Return the [x, y] coordinate for the center point of the cell that contains the specified text.  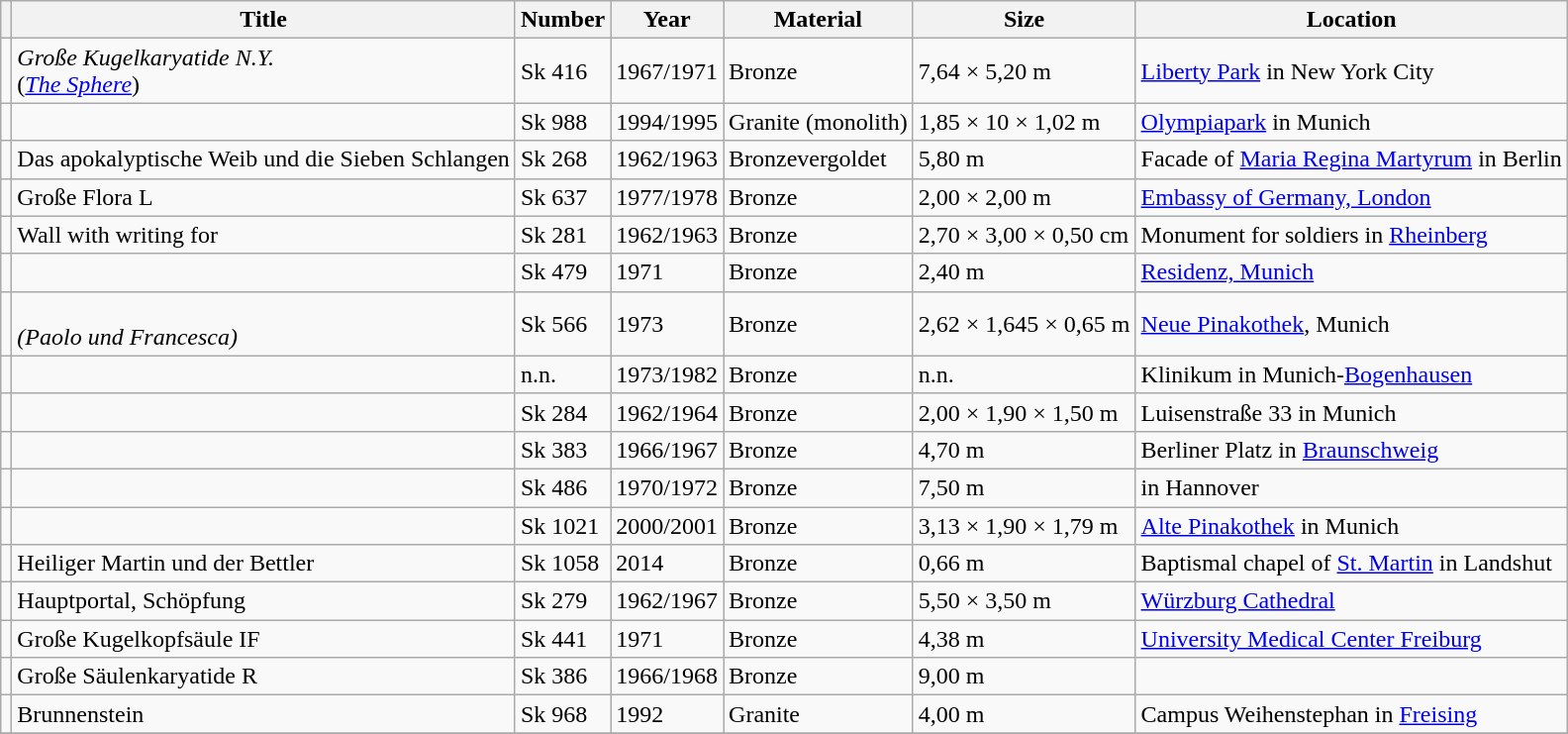
Residenz, Munich [1351, 272]
Sk 1058 [562, 564]
Das apokalyptische Weib und die Sieben Schlangen [263, 159]
Liberty Park in New York City [1351, 71]
2014 [667, 564]
Bronzevergoldet [819, 159]
Sk 416 [562, 71]
Sk 441 [562, 639]
2,00 × 1,90 × 1,50 m [1024, 412]
Sk 968 [562, 714]
Klinikum in Munich-Bogenhausen [1351, 374]
Sk 383 [562, 450]
Sk 279 [562, 601]
Große Flora L [263, 197]
1973 [667, 323]
Sk 988 [562, 122]
Granite [819, 714]
Alte Pinakothek in Munich [1351, 526]
1967/1971 [667, 71]
Sk 479 [562, 272]
University Medical Center Freiburg [1351, 639]
Würzburg Cathedral [1351, 601]
Sk 284 [562, 412]
Baptismal chapel of St. Martin in Landshut [1351, 564]
Year [667, 20]
Große Kugelkaryatide N.Y.(The Sphere) [263, 71]
in Hannover [1351, 487]
Sk 566 [562, 323]
Granite (monolith) [819, 122]
Große Säulenkaryatide R [263, 677]
Monument for soldiers in Rheinberg [1351, 235]
9,00 m [1024, 677]
5,50 × 3,50 m [1024, 601]
Wall with writing for [263, 235]
1,85 × 10 × 1,02 m [1024, 122]
1970/1972 [667, 487]
2,00 × 2,00 m [1024, 197]
1966/1968 [667, 677]
(Paolo und Francesca) [263, 323]
1992 [667, 714]
Sk 486 [562, 487]
Size [1024, 20]
1977/1978 [667, 197]
2000/2001 [667, 526]
Material [819, 20]
1966/1967 [667, 450]
3,13 × 1,90 × 1,79 m [1024, 526]
Sk 268 [562, 159]
0,66 m [1024, 564]
4,38 m [1024, 639]
1962/1967 [667, 601]
7,50 m [1024, 487]
1962/1964 [667, 412]
Berliner Platz in Braunschweig [1351, 450]
Sk 281 [562, 235]
Sk 637 [562, 197]
5,80 m [1024, 159]
Campus Weihenstephan in Freising [1351, 714]
Number [562, 20]
2,40 m [1024, 272]
4,00 m [1024, 714]
Neue Pinakothek, Munich [1351, 323]
Luisenstraße 33 in Munich [1351, 412]
2,62 × 1,645 × 0,65 m [1024, 323]
1973/1982 [667, 374]
Olympiapark in Munich [1351, 122]
Große Kugelkopfsäule IF [263, 639]
Hauptportal, Schöpfung [263, 601]
Location [1351, 20]
Heiliger Martin und der Bettler [263, 564]
Facade of Maria Regina Martyrum in Berlin [1351, 159]
1994/1995 [667, 122]
Sk 1021 [562, 526]
7,64 × 5,20 m [1024, 71]
2,70 × 3,00 × 0,50 cm [1024, 235]
Brunnenstein [263, 714]
Embassy of Germany, London [1351, 197]
Sk 386 [562, 677]
Title [263, 20]
4,70 m [1024, 450]
